Detect which cell encompasses the target text, then output its (X, Y) center coordinate. 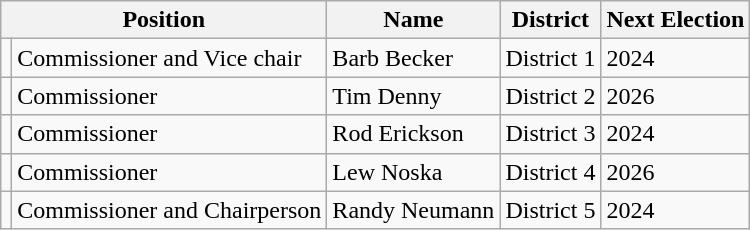
Next Election (676, 20)
Tim Denny (414, 96)
Lew Noska (414, 172)
District 1 (550, 58)
Randy Neumann (414, 210)
District 2 (550, 96)
Name (414, 20)
Commissioner and Chairperson (170, 210)
District 4 (550, 172)
Barb Becker (414, 58)
Rod Erickson (414, 134)
Commissioner and Vice chair (170, 58)
District (550, 20)
District 5 (550, 210)
Position (164, 20)
District 3 (550, 134)
